For the text-containing cell, return its midpoint in [X, Y] coordinate format. 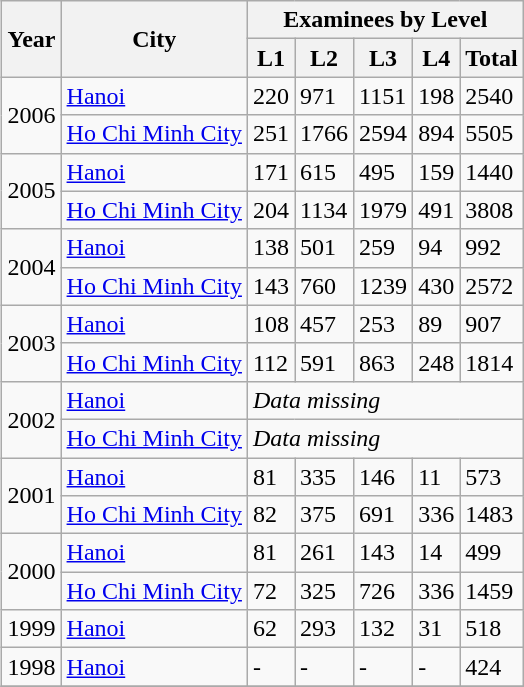
430 [436, 286]
2004 [32, 267]
220 [270, 96]
1440 [492, 172]
1766 [324, 134]
457 [324, 324]
146 [384, 477]
Year [32, 39]
14 [436, 553]
2572 [492, 286]
1814 [492, 362]
261 [324, 553]
518 [492, 629]
248 [436, 362]
2002 [32, 419]
491 [436, 210]
863 [384, 362]
Total [492, 58]
760 [324, 286]
2006 [32, 115]
591 [324, 362]
424 [492, 667]
615 [324, 172]
501 [324, 248]
691 [384, 515]
1999 [32, 629]
94 [436, 248]
L4 [436, 58]
2594 [384, 134]
1459 [492, 591]
112 [270, 362]
2005 [32, 191]
2003 [32, 343]
253 [384, 324]
3808 [492, 210]
2001 [32, 496]
11 [436, 477]
L2 [324, 58]
1239 [384, 286]
L3 [384, 58]
1134 [324, 210]
108 [270, 324]
City [154, 39]
62 [270, 629]
495 [384, 172]
971 [324, 96]
259 [384, 248]
251 [270, 134]
72 [270, 591]
499 [492, 553]
293 [324, 629]
5505 [492, 134]
894 [436, 134]
325 [324, 591]
171 [270, 172]
573 [492, 477]
1483 [492, 515]
992 [492, 248]
1979 [384, 210]
89 [436, 324]
375 [324, 515]
726 [384, 591]
907 [492, 324]
2000 [32, 572]
138 [270, 248]
159 [436, 172]
132 [384, 629]
204 [270, 210]
1998 [32, 667]
Examinees by Level [385, 20]
L1 [270, 58]
198 [436, 96]
31 [436, 629]
2540 [492, 96]
335 [324, 477]
1151 [384, 96]
82 [270, 515]
